From the cell containing the given text, extract its center point as [x, y] coordinate. 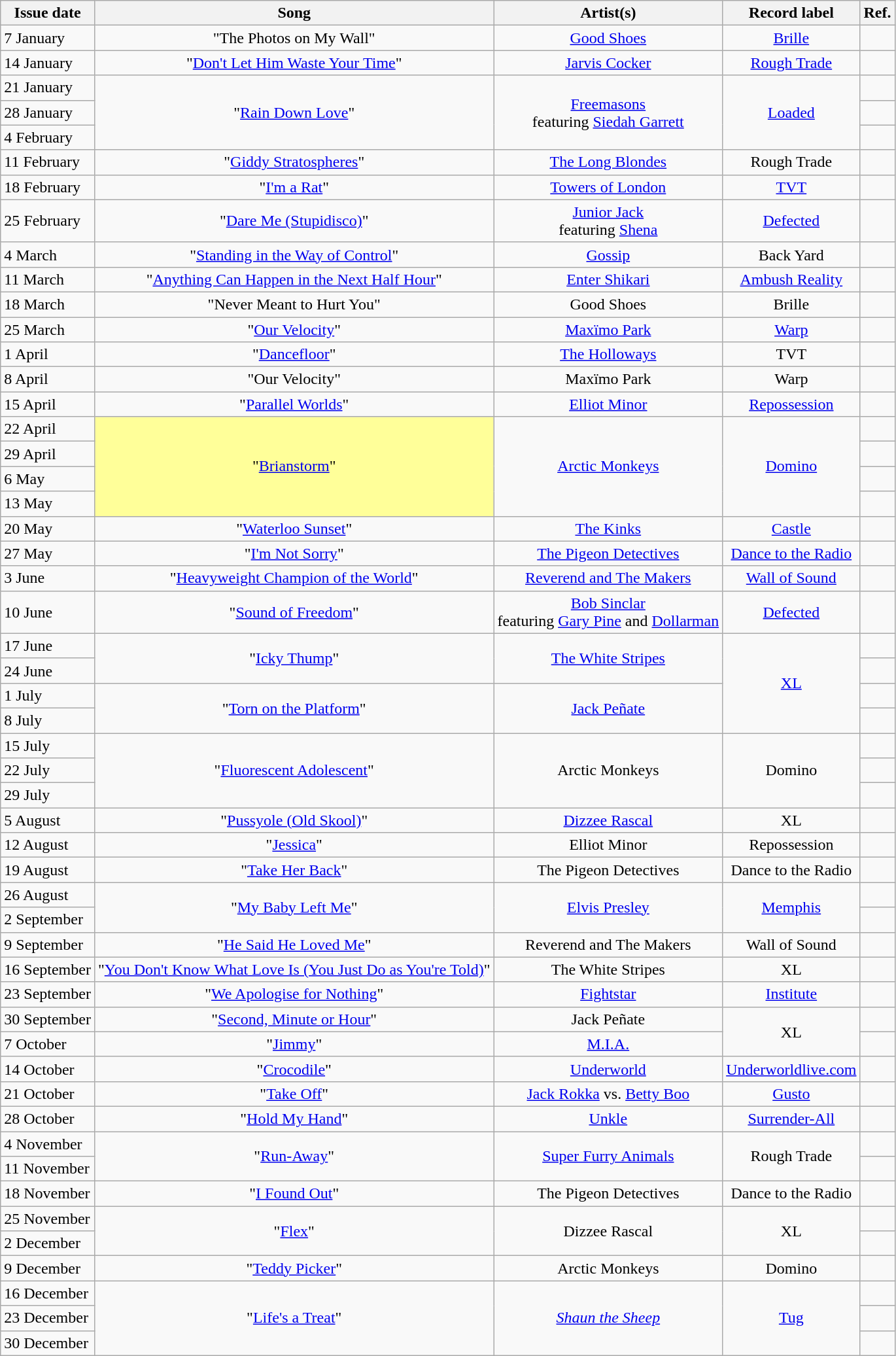
23 September [48, 994]
The Holloways [608, 355]
"Crocodile" [294, 1069]
"He Said He Loved Me" [294, 945]
"Jimmy" [294, 1044]
Underworldlive.com [791, 1069]
4 March [48, 254]
Unkle [608, 1119]
Shaun the Sheep [608, 1318]
30 December [48, 1343]
The Long Blondes [608, 162]
"Don't Let Him Waste Your Time" [294, 63]
22 July [48, 771]
Junior Jackfeaturing Shena [608, 221]
13 May [48, 504]
Fightstar [608, 994]
11 February [48, 162]
"The Photos on My Wall" [294, 38]
25 November [48, 1219]
8 July [48, 720]
"Giddy Stratospheres" [294, 162]
"Life's a Treat" [294, 1318]
28 October [48, 1119]
Song [294, 13]
23 December [48, 1318]
14 January [48, 63]
17 June [48, 646]
"Never Meant to Hurt You" [294, 304]
"Pussyole (Old Skool)" [294, 820]
28 January [48, 113]
"Torn on the Platform" [294, 708]
"I'm Not Sorry" [294, 553]
20 May [48, 529]
Tug [791, 1318]
2 September [48, 920]
"Teddy Picker" [294, 1268]
Gossip [608, 254]
"Heavyweight Champion of the World" [294, 578]
"Hold My Hand" [294, 1119]
Surrender-All [791, 1119]
"Dancefloor" [294, 355]
24 June [48, 670]
15 July [48, 745]
18 February [48, 187]
5 August [48, 820]
"Take Off" [294, 1094]
Back Yard [791, 254]
Loaded [791, 113]
Underworld [608, 1069]
Elvis Presley [608, 907]
"Parallel Worlds" [294, 404]
Bob Sinclarfeaturing Gary Pine and Dollarman [608, 612]
Jarvis Cocker [608, 63]
Super Furry Animals [608, 1156]
"My Baby Left Me" [294, 907]
"Sound of Freedom" [294, 612]
"Icky Thump" [294, 658]
"You Don't Know What Love Is (You Just Do as You're Told)" [294, 969]
"Dare Me (Stupidisco)" [294, 221]
Record label [791, 13]
30 September [48, 1019]
The Kinks [608, 529]
29 April [48, 454]
11 March [48, 279]
"Rain Down Love" [294, 113]
11 November [48, 1169]
Castle [791, 529]
1 April [48, 355]
"I'm a Rat" [294, 187]
9 December [48, 1268]
4 November [48, 1144]
Memphis [791, 907]
16 December [48, 1293]
Issue date [48, 13]
"Jessica" [294, 845]
"We Apologise for Nothing" [294, 994]
25 March [48, 329]
26 August [48, 895]
22 April [48, 429]
4 February [48, 137]
"Flex" [294, 1231]
Enter Shikari [608, 279]
3 June [48, 578]
25 February [48, 221]
Towers of London [608, 187]
"Standing in the Way of Control" [294, 254]
Gusto [791, 1094]
"Second, Minute or Hour" [294, 1019]
Artist(s) [608, 13]
6 May [48, 479]
"Run-Away" [294, 1156]
19 August [48, 870]
14 October [48, 1069]
1 July [48, 695]
"Waterloo Sunset" [294, 529]
7 January [48, 38]
27 May [48, 553]
Freemasonsfeaturing Siedah Garrett [608, 113]
21 January [48, 88]
M.I.A. [608, 1044]
Ref. [878, 13]
7 October [48, 1044]
Jack Rokka vs. Betty Boo [608, 1094]
Institute [791, 994]
21 October [48, 1094]
29 July [48, 795]
8 April [48, 379]
"Fluorescent Adolescent" [294, 770]
"Take Her Back" [294, 870]
16 September [48, 969]
10 June [48, 612]
18 March [48, 304]
"Brianstorm" [294, 466]
12 August [48, 845]
Ambush Reality [791, 279]
2 December [48, 1243]
9 September [48, 945]
"Anything Can Happen in the Next Half Hour" [294, 279]
18 November [48, 1194]
"I Found Out" [294, 1194]
15 April [48, 404]
